Identify which cell holds the provided text, then report its [X, Y] central coordinate. 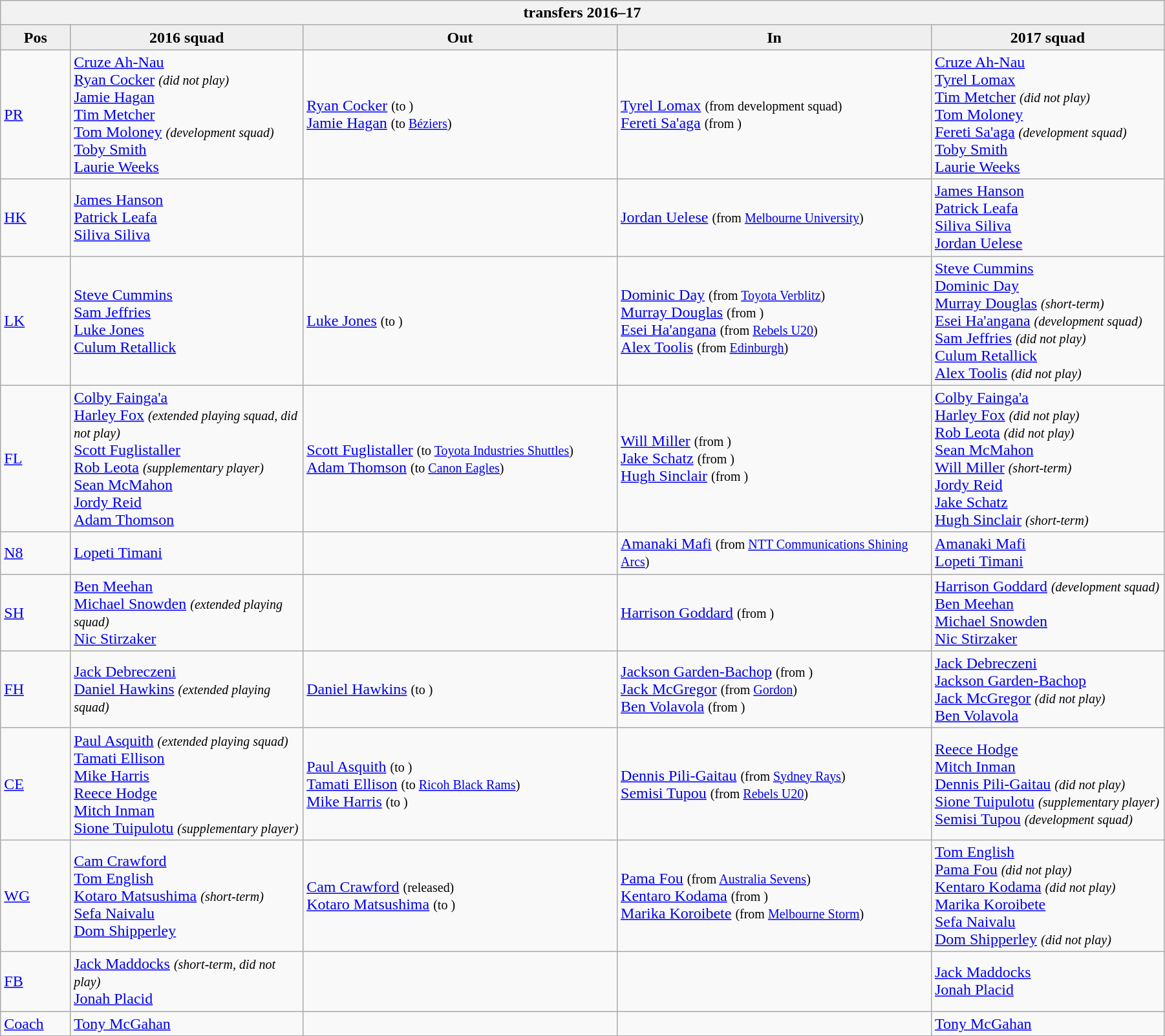
WG [36, 896]
Out [460, 37]
Paul Asquith (extended playing squad) Tamati Ellison Mike Harris Reece Hodge Mitch Inman Sione Tuipulotu (supplementary player) [187, 783]
James Hanson Patrick Leafa Siliva Siliva Jordan Uelese [1047, 217]
Scott Fuglistaller (to Toyota Industries Shuttles) Adam Thomson (to Canon Eagles) [460, 459]
Harrison Goddard (development squad) Ben Meehan Michael Snowden Nic Stirzaker [1047, 613]
Reece Hodge Mitch Inman Dennis Pili-Gaitau (did not play) Sione Tuipulotu (supplementary player) Semisi Tupou (development squad) [1047, 783]
In [775, 37]
SH [36, 613]
Jordan Uelese (from Melbourne University) [775, 217]
Tom English Pama Fou (did not play) Kentaro Kodama (did not play) Marika Koroibete Sefa Naivalu Dom Shipperley (did not play) [1047, 896]
Will Miller (from ) Jake Schatz (from ) Hugh Sinclair (from ) [775, 459]
2017 squad [1047, 37]
Ryan Cocker (to ) Jamie Hagan (to Béziers) [460, 114]
Cam Crawford (released) Kotaro Matsushima (to ) [460, 896]
Steve Cummins Sam Jeffries Luke Jones Culum Retallick [187, 321]
Jack Debreczeni Daniel Hawkins (extended playing squad) [187, 689]
Cam Crawford Tom English Kotaro Matsushima (short-term) Sefa Naivalu Dom Shipperley [187, 896]
HK [36, 217]
LK [36, 321]
Luke Jones (to ) [460, 321]
FB [36, 981]
FH [36, 689]
Jack Maddocks Jonah Placid [1047, 981]
transfers 2016–17 [582, 13]
James Hanson Patrick Leafa Siliva Siliva [187, 217]
Paul Asquith (to ) Tamati Ellison (to Ricoh Black Rams) Mike Harris (to ) [460, 783]
PR [36, 114]
Coach [36, 1023]
Cruze Ah-Nau Ryan Cocker (did not play) Jamie Hagan Tim Metcher Tom Moloney (development squad) Toby Smith Laurie Weeks [187, 114]
Tyrel Lomax (from development squad) Fereti Sa'aga (from ) [775, 114]
Ben Meehan Michael Snowden (extended playing squad) Nic Stirzaker [187, 613]
Dominic Day (from Toyota Verblitz) Murray Douglas (from ) Esei Ha'angana (from Rebels U20) Alex Toolis (from Edinburgh) [775, 321]
Pos [36, 37]
Cruze Ah-Nau Tyrel Lomax Tim Metcher (did not play) Tom Moloney Fereti Sa'aga (development squad) Toby Smith Laurie Weeks [1047, 114]
Lopeti Timani [187, 553]
Jack Debreczeni Jackson Garden-Bachop Jack McGregor (did not play) Ben Volavola [1047, 689]
Jackson Garden-Bachop (from ) Jack McGregor (from Gordon) Ben Volavola (from ) [775, 689]
2016 squad [187, 37]
N8 [36, 553]
Pama Fou (from Australia Sevens) Kentaro Kodama (from ) Marika Koroibete (from Melbourne Storm) [775, 896]
Daniel Hawkins (to ) [460, 689]
Amanaki Mafi Lopeti Timani [1047, 553]
Jack Maddocks (short-term, did not play) Jonah Placid [187, 981]
Amanaki Mafi (from NTT Communications Shining Arcs) [775, 553]
Dennis Pili-Gaitau (from Sydney Rays) Semisi Tupou (from Rebels U20) [775, 783]
Harrison Goddard (from ) [775, 613]
FL [36, 459]
CE [36, 783]
